Return the [x, y] coordinate for the center point of the cell that contains the specified text.  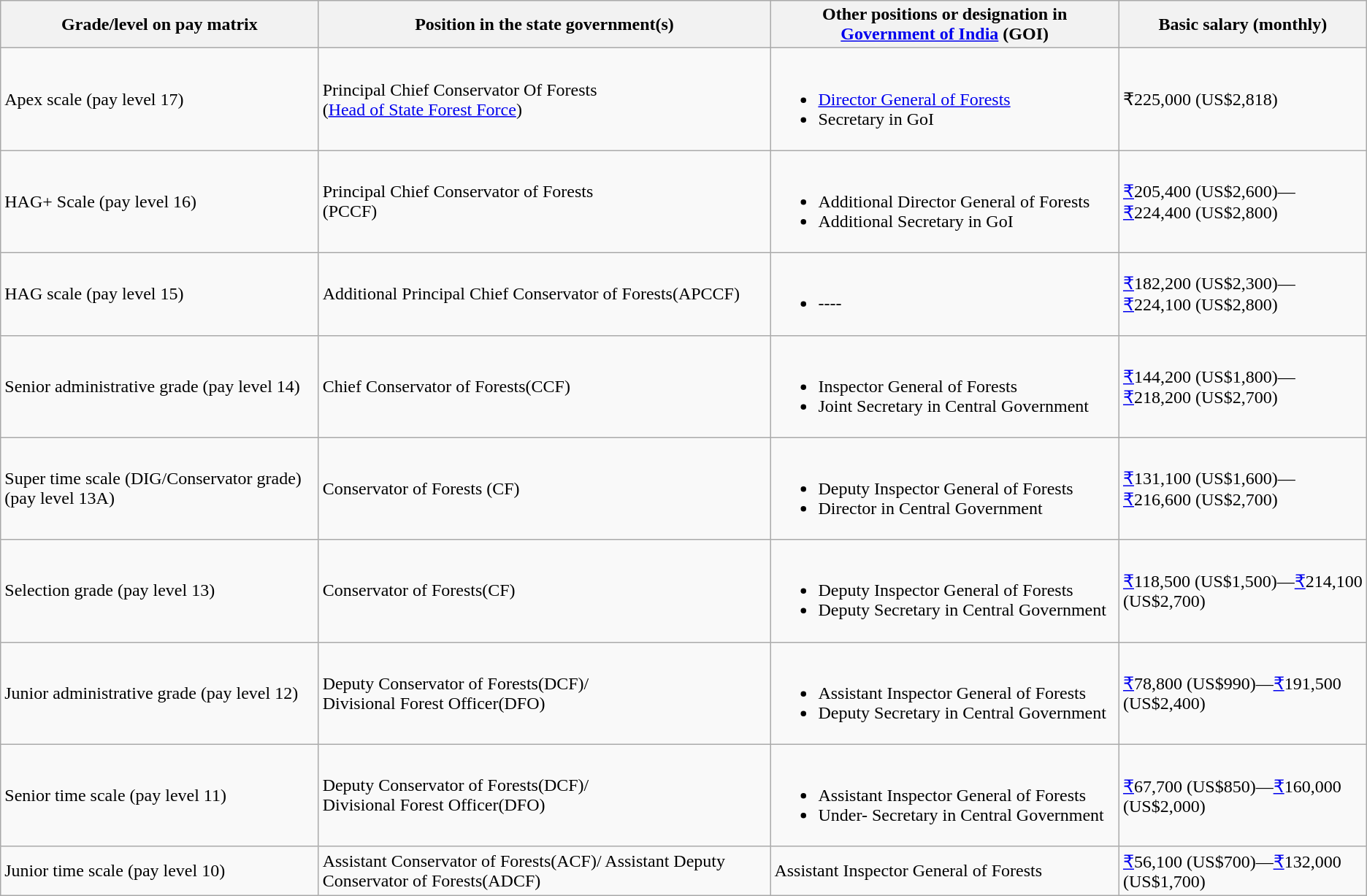
HAG+ Scale (pay level 16) [159, 202]
Apex scale (pay level 17) [159, 99]
Deputy Inspector General of ForestsDirector in Central Government [945, 489]
₹182,200 (US$2,300)—₹224,100 (US$2,800) [1243, 294]
Assistant Conservator of Forests(ACF)/ Assistant Deputy Conservator of Forests(ADCF) [545, 870]
₹225,000 (US$2,818) [1243, 99]
₹56,100 (US$700)—₹132,000 (US$1,700) [1243, 870]
Senior time scale (pay level 11) [159, 795]
Basic salary (monthly) [1243, 25]
Super time scale (DIG/Conservator grade) (pay level 13A) [159, 489]
Director General of ForestsSecretary in GoI [945, 99]
₹67,700 (US$850)—₹160,000 (US$2,000) [1243, 795]
Principal Chief Conservator Of Forests(Head of State Forest Force) [545, 99]
Assistant Inspector General of ForestsDeputy Secretary in Central Government [945, 693]
Position in the state government(s) [545, 25]
Selection grade (pay level 13) [159, 591]
Senior administrative grade (pay level 14) [159, 386]
Junior time scale (pay level 10) [159, 870]
Grade/level on pay matrix [159, 25]
Assistant Inspector General of Forests [945, 870]
₹144,200 (US$1,800)—₹218,200 (US$2,700) [1243, 386]
Other positions or designation in Government of India (GOI) [945, 25]
Additional Principal Chief Conservator of Forests(APCCF) [545, 294]
Inspector General of ForestsJoint Secretary in Central Government [945, 386]
Conservator of Forests (CF) [545, 489]
Junior administrative grade (pay level 12) [159, 693]
Principal Chief Conservator of Forests(PCCF) [545, 202]
Additional Director General of ForestsAdditional Secretary in GoI [945, 202]
₹118,500 (US$1,500)—₹214,100 (US$2,700) [1243, 591]
HAG scale (pay level 15) [159, 294]
₹78,800 (US$990)—₹191,500 (US$2,400) [1243, 693]
---- [945, 294]
₹131,100 (US$1,600)—₹216,600 (US$2,700) [1243, 489]
₹205,400 (US$2,600)—₹224,400 (US$2,800) [1243, 202]
Deputy Inspector General of ForestsDeputy Secretary in Central Government [945, 591]
Assistant Inspector General of ForestsUnder- Secretary in Central Government [945, 795]
Conservator of Forests(CF) [545, 591]
Chief Conservator of Forests(CCF) [545, 386]
